For the text-containing cell, return its midpoint in [X, Y] coordinate format. 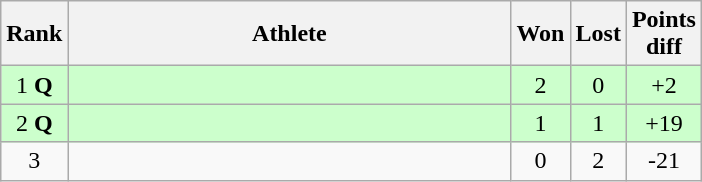
2 Q [34, 123]
Won [540, 34]
-21 [664, 161]
3 [34, 161]
Rank [34, 34]
Athlete [290, 34]
Pointsdiff [664, 34]
Lost [598, 34]
1 Q [34, 85]
+19 [664, 123]
+2 [664, 85]
